Extract the [X, Y] coordinate from the center of the cell holding the provided text.  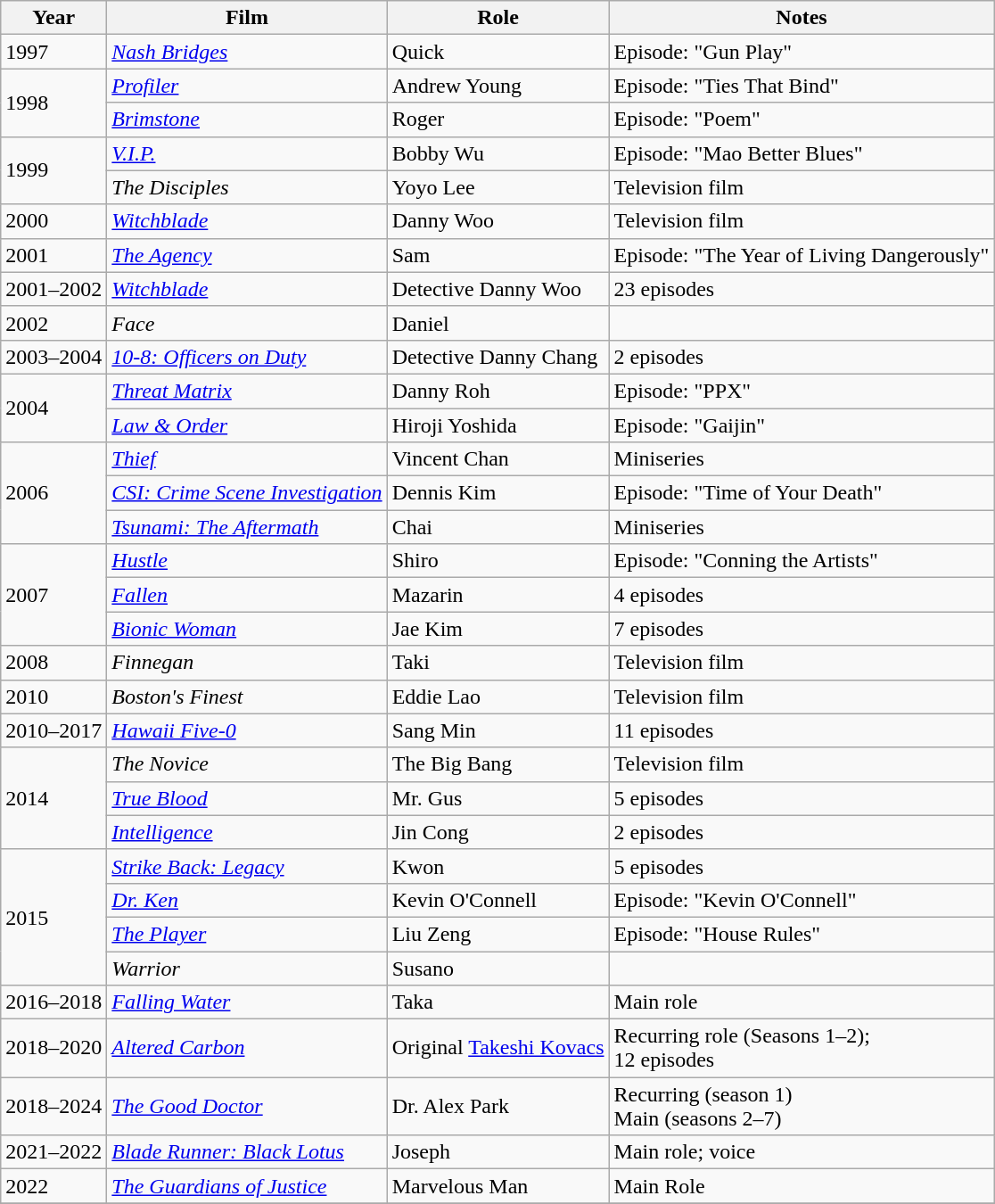
True Blood [247, 798]
Warrior [247, 968]
Hawaii Five-0 [247, 730]
Sang Min [497, 730]
2008 [53, 663]
Nash Bridges [247, 52]
Episode: "PPX" [802, 391]
Episode: "Poem" [802, 120]
1999 [53, 170]
10-8: Officers on Duty [247, 357]
CSI: Crime Scene Investigation [247, 493]
Blade Runner: Black Lotus [247, 1152]
2021–2022 [53, 1152]
Joseph [497, 1152]
Episode: "Time of Your Death" [802, 493]
2010–2017 [53, 730]
1997 [53, 52]
Altered Carbon [247, 1049]
Kevin O'Connell [497, 900]
Sam [497, 255]
The Player [247, 934]
2003–2004 [53, 357]
Fallen [247, 595]
Dennis Kim [497, 493]
V.I.P. [247, 153]
Episode: "The Year of Living Dangerously" [802, 255]
Shiro [497, 561]
Main role; voice [802, 1152]
Main Role [802, 1186]
Danny Roh [497, 391]
2001–2002 [53, 289]
Original Takeshi Kovacs [497, 1049]
Recurring (season 1)Main (seasons 2–7) [802, 1106]
Chai [497, 527]
Episode: "Kevin O'Connell" [802, 900]
Jae Kim [497, 629]
Vincent Chan [497, 459]
2004 [53, 408]
Episode: "Gaijin" [802, 425]
Yoyo Lee [497, 187]
2016–2018 [53, 1002]
Liu Zeng [497, 934]
2000 [53, 221]
Strike Back: Legacy [247, 866]
Jin Cong [497, 832]
2015 [53, 917]
Episode: "House Rules" [802, 934]
Brimstone [247, 120]
The Disciples [247, 187]
Falling Water [247, 1002]
Bionic Woman [247, 629]
The Good Doctor [247, 1106]
Threat Matrix [247, 391]
Daniel [497, 323]
Episode: "Gun Play" [802, 52]
Main role [802, 1002]
Notes [802, 18]
2002 [53, 323]
The Guardians of Justice [247, 1186]
Hustle [247, 561]
Detective Danny Woo [497, 289]
7 episodes [802, 629]
Intelligence [247, 832]
2007 [53, 595]
1998 [53, 103]
23 episodes [802, 289]
Recurring role (Seasons 1–2);12 episodes [802, 1049]
Roger [497, 120]
11 episodes [802, 730]
2010 [53, 697]
Kwon [497, 866]
Film [247, 18]
Dr. Alex Park [497, 1106]
4 episodes [802, 595]
The Novice [247, 764]
Finnegan [247, 663]
Mazarin [497, 595]
Quick [497, 52]
2006 [53, 493]
Tsunami: The Aftermath [247, 527]
Role [497, 18]
Detective Danny Chang [497, 357]
Profiler [247, 86]
Law & Order [247, 425]
Taki [497, 663]
Thief [247, 459]
2018–2020 [53, 1049]
Episode: "Conning the Artists" [802, 561]
Bobby Wu [497, 153]
Boston's Finest [247, 697]
Episode: "Ties That Bind" [802, 86]
2014 [53, 798]
Danny Woo [497, 221]
Taka [497, 1002]
Mr. Gus [497, 798]
The Big Bang [497, 764]
2022 [53, 1186]
Marvelous Man [497, 1186]
Episode: "Mao Better Blues" [802, 153]
Dr. Ken [247, 900]
Andrew Young [497, 86]
The Agency [247, 255]
Eddie Lao [497, 697]
2018–2024 [53, 1106]
Face [247, 323]
2001 [53, 255]
Year [53, 18]
Hiroji Yoshida [497, 425]
Susano [497, 968]
